From the cell containing the given text, extract its center point as (x, y) coordinate. 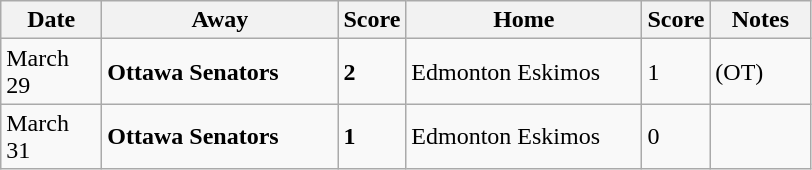
(OT) (760, 72)
March 29 (52, 72)
Notes (760, 20)
Away (220, 20)
Date (52, 20)
2 (372, 72)
March 31 (52, 136)
Home (524, 20)
0 (676, 136)
